Return (x, y) of the center of cell containing provided text 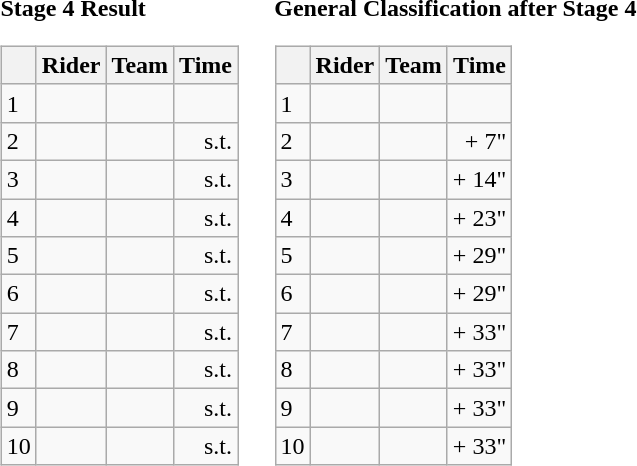
+ 14" (479, 179)
+ 7" (479, 141)
+ 23" (479, 217)
